Detect which cell encompasses the target text, then output its (x, y) center coordinate. 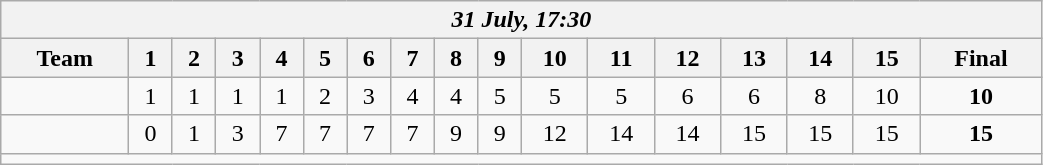
31 July, 17:30 (522, 20)
0 (151, 134)
Final (981, 58)
Team (65, 58)
11 (621, 58)
13 (754, 58)
